For the text-containing cell, return its midpoint in (x, y) coordinate format. 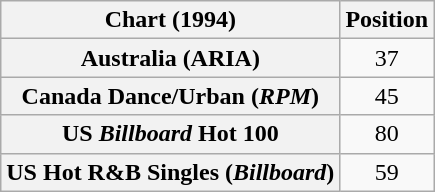
59 (387, 172)
80 (387, 134)
Position (387, 20)
45 (387, 96)
Australia (ARIA) (170, 58)
Chart (1994) (170, 20)
US Billboard Hot 100 (170, 134)
Canada Dance/Urban (RPM) (170, 96)
37 (387, 58)
US Hot R&B Singles (Billboard) (170, 172)
